Pinpoint the cell where the given text exists, returning its [x, y] midpoint coordinate. 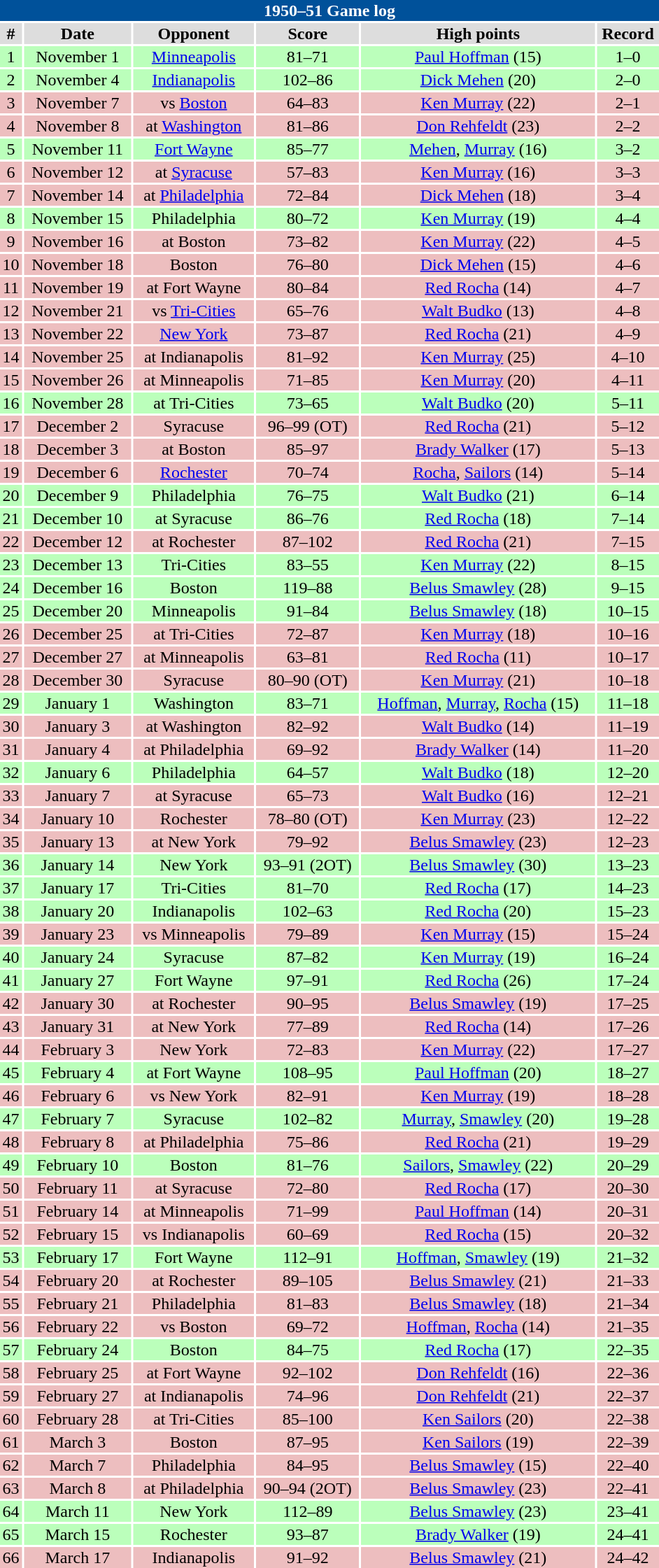
3–3 [628, 172]
42 [11, 1003]
90–95 [308, 1003]
Belus Smawley (28) [479, 588]
77–89 [308, 1026]
Walt Budko (16) [479, 796]
2–2 [628, 126]
61 [11, 1442]
7–14 [628, 518]
Mehen, Murray (16) [479, 149]
65–76 [308, 311]
22–40 [628, 1465]
Dick Mehen (15) [479, 264]
November 12 [78, 172]
25 [11, 611]
vs Indianapolis [194, 1234]
Paul Hoffman (15) [479, 57]
January 6 [78, 772]
43 [11, 1026]
December 3 [78, 449]
November 1 [78, 57]
60–69 [308, 1234]
4–5 [628, 241]
24–41 [628, 1534]
4 [11, 126]
5–13 [628, 449]
11 [11, 288]
9 [11, 241]
58 [11, 1373]
66 [11, 1558]
Ken Murray (23) [479, 819]
Ken Murray (18) [479, 634]
12–23 [628, 842]
81–86 [308, 126]
44 [11, 1050]
85–97 [308, 449]
January 14 [78, 865]
46 [11, 1096]
High points [479, 34]
50 [11, 1188]
20–31 [628, 1211]
75–86 [308, 1142]
73–82 [308, 241]
March 7 [78, 1465]
17 [11, 426]
4–11 [628, 380]
34 [11, 819]
15 [11, 380]
22–36 [628, 1373]
November 25 [78, 357]
70–74 [308, 472]
51 [11, 1211]
119–88 [308, 588]
31 [11, 749]
Sailors, Smawley (22) [479, 1165]
Red Rocha (18) [479, 518]
Brady Walker (17) [479, 449]
January 7 [78, 796]
24 [11, 588]
January 23 [78, 934]
7 [11, 195]
January 24 [78, 957]
21–35 [628, 1327]
60 [11, 1419]
December 30 [78, 680]
Red Rocha (15) [479, 1234]
February 20 [78, 1280]
57–83 [308, 172]
79–89 [308, 934]
15–24 [628, 934]
January 13 [78, 842]
February 3 [78, 1050]
52 [11, 1234]
February 21 [78, 1304]
64 [11, 1511]
Don Rehfeldt (21) [479, 1396]
Walt Budko (20) [479, 403]
13 [11, 334]
Hoffman, Rocha (14) [479, 1327]
5–12 [628, 426]
112–89 [308, 1511]
December 25 [78, 634]
49 [11, 1165]
March 11 [78, 1511]
Red Rocha (20) [479, 911]
10–16 [628, 634]
4–4 [628, 218]
February 15 [78, 1234]
85–100 [308, 1419]
85–77 [308, 149]
Brady Walker (14) [479, 749]
69–72 [308, 1327]
26 [11, 634]
11–19 [628, 726]
4–6 [628, 264]
12 [11, 311]
32 [11, 772]
10–18 [628, 680]
9–15 [628, 588]
4–7 [628, 288]
Walt Budko (14) [479, 726]
January 20 [78, 911]
36 [11, 865]
January 27 [78, 980]
41 [11, 980]
84–95 [308, 1465]
December 13 [78, 565]
February 22 [78, 1327]
72–84 [308, 195]
2 [11, 80]
93–91 (2OT) [308, 865]
February 6 [78, 1096]
6 [11, 172]
19–28 [628, 1119]
1–0 [628, 57]
81–92 [308, 357]
Date [78, 34]
Don Rehfeldt (23) [479, 126]
35 [11, 842]
2–0 [628, 80]
78–80 (OT) [308, 819]
January 3 [78, 726]
37 [11, 888]
57 [11, 1350]
8–15 [628, 565]
November 15 [78, 218]
76–80 [308, 264]
Rocha, Sailors (14) [479, 472]
Walt Budko (21) [479, 495]
November 22 [78, 334]
March 15 [78, 1534]
November 19 [78, 288]
38 [11, 911]
45 [11, 1073]
47 [11, 1119]
March 8 [78, 1488]
21 [11, 518]
Belus Smawley (15) [479, 1465]
71–99 [308, 1211]
January 17 [78, 888]
February 8 [78, 1142]
74–96 [308, 1396]
72–83 [308, 1050]
76–75 [308, 495]
72–87 [308, 634]
November 11 [78, 149]
February 10 [78, 1165]
80–84 [308, 288]
Washington [194, 703]
December 9 [78, 495]
14 [11, 357]
81–70 [308, 888]
10–15 [628, 611]
February 28 [78, 1419]
6–14 [628, 495]
January 4 [78, 749]
Paul Hoffman (20) [479, 1073]
February 27 [78, 1396]
December 16 [78, 588]
17–26 [628, 1026]
5–14 [628, 472]
November 7 [78, 103]
vs Tri-Cities [194, 311]
Murray, Smawley (20) [479, 1119]
5 [11, 149]
102–63 [308, 911]
March 17 [78, 1558]
13–23 [628, 865]
81–83 [308, 1304]
February 14 [78, 1211]
December 6 [78, 472]
53 [11, 1257]
January 30 [78, 1003]
November 14 [78, 195]
December 12 [78, 542]
November 16 [78, 241]
19–29 [628, 1142]
December 20 [78, 611]
22–35 [628, 1350]
3–4 [628, 195]
40 [11, 957]
87–82 [308, 957]
Ken Sailors (20) [479, 1419]
82–91 [308, 1096]
18 [11, 449]
4–8 [628, 311]
Score [308, 34]
Ken Murray (21) [479, 680]
30 [11, 726]
65 [11, 1534]
3 [11, 103]
79–92 [308, 842]
Red Rocha (11) [479, 657]
11–18 [628, 703]
Belus Smawley (30) [479, 865]
80–90 (OT) [308, 680]
83–71 [308, 703]
2–1 [628, 103]
16 [11, 403]
21–33 [628, 1280]
Walt Budko (18) [479, 772]
Ken Sailors (19) [479, 1442]
November 21 [78, 311]
18–27 [628, 1073]
Ken Murray (20) [479, 380]
82–92 [308, 726]
17–24 [628, 980]
20–32 [628, 1234]
73–65 [308, 403]
19 [11, 472]
89–105 [308, 1280]
10 [11, 264]
64–57 [308, 772]
28 [11, 680]
Ken Murray (15) [479, 934]
102–82 [308, 1119]
16–24 [628, 957]
108–95 [308, 1073]
7–15 [628, 542]
80–72 [308, 218]
83–55 [308, 565]
72–80 [308, 1188]
65–73 [308, 796]
64–83 [308, 103]
5–11 [628, 403]
18–28 [628, 1096]
12–21 [628, 796]
8 [11, 218]
Dick Mehen (18) [479, 195]
December 27 [78, 657]
November 18 [78, 264]
1 [11, 57]
24–42 [628, 1558]
14–23 [628, 888]
22–41 [628, 1488]
81–76 [308, 1165]
93–87 [308, 1534]
91–84 [308, 611]
January 31 [78, 1026]
Hoffman, Murray, Rocha (15) [479, 703]
November 26 [78, 380]
63–81 [308, 657]
November 8 [78, 126]
20–30 [628, 1188]
February 24 [78, 1350]
84–75 [308, 1350]
87–95 [308, 1442]
January 10 [78, 819]
96–99 (OT) [308, 426]
55 [11, 1304]
59 [11, 1396]
November 28 [78, 403]
81–71 [308, 57]
Ken Murray (16) [479, 172]
Hoffman, Smawley (19) [479, 1257]
54 [11, 1280]
90–94 (2OT) [308, 1488]
Paul Hoffman (14) [479, 1211]
February 25 [78, 1373]
December 10 [78, 518]
63 [11, 1488]
Ken Murray (25) [479, 357]
Record [628, 34]
22–37 [628, 1396]
21–32 [628, 1257]
62 [11, 1465]
Dick Mehen (20) [479, 80]
3–2 [628, 149]
February 4 [78, 1073]
Opponent [194, 34]
48 [11, 1142]
10–17 [628, 657]
87–102 [308, 542]
Walt Budko (13) [479, 311]
112–91 [308, 1257]
Belus Smawley (19) [479, 1003]
71–85 [308, 380]
22–39 [628, 1442]
21–34 [628, 1304]
29 [11, 703]
Don Rehfeldt (16) [479, 1373]
Brady Walker (19) [479, 1534]
39 [11, 934]
vs Minneapolis [194, 934]
15–23 [628, 911]
February 11 [78, 1188]
23 [11, 565]
vs New York [194, 1096]
23–41 [628, 1511]
91–92 [308, 1558]
17–27 [628, 1050]
12–20 [628, 772]
73–87 [308, 334]
92–102 [308, 1373]
December 2 [78, 426]
November 4 [78, 80]
1950–51 Game log [329, 10]
January 1 [78, 703]
56 [11, 1327]
# [11, 34]
22–38 [628, 1419]
102–86 [308, 80]
97–91 [308, 980]
20–29 [628, 1165]
February 17 [78, 1257]
27 [11, 657]
4–10 [628, 357]
4–9 [628, 334]
Red Rocha (26) [479, 980]
March 3 [78, 1442]
22 [11, 542]
11–20 [628, 749]
12–22 [628, 819]
20 [11, 495]
33 [11, 796]
69–92 [308, 749]
17–25 [628, 1003]
86–76 [308, 518]
February 7 [78, 1119]
